Determine the [X, Y] coordinate at the center of the cell enclosing the given text.  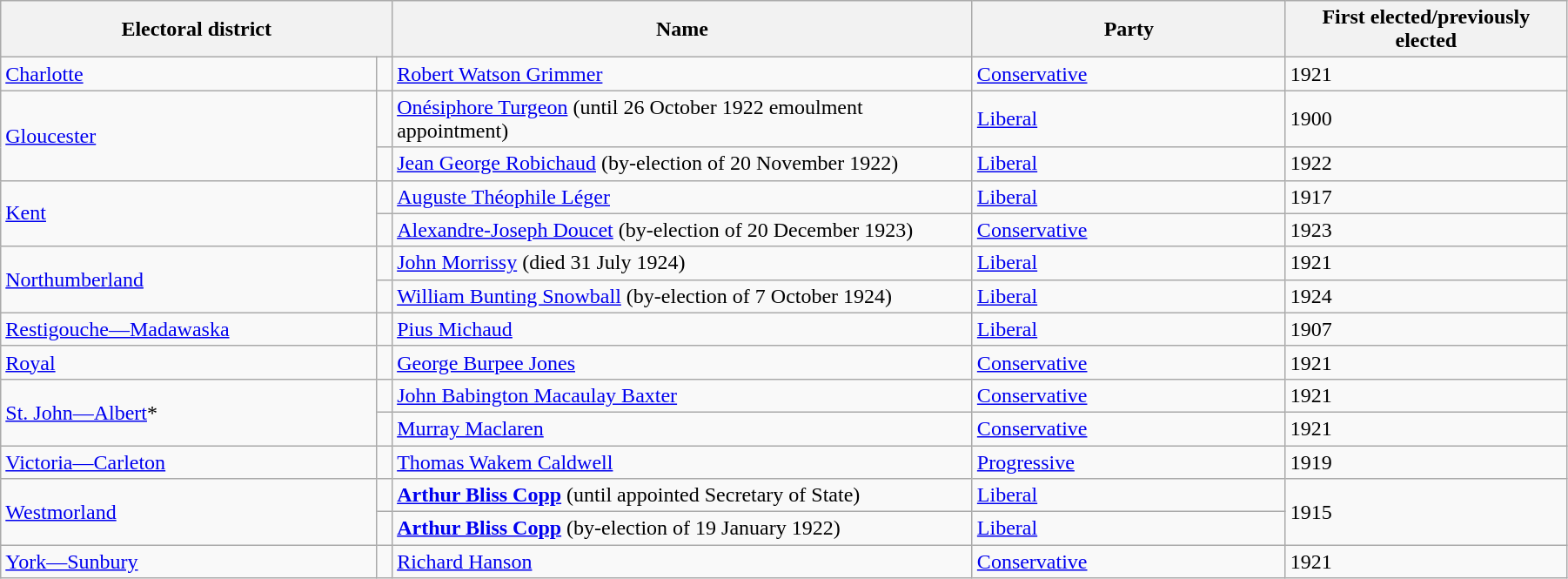
York—Sunbury [189, 562]
Arthur Bliss Copp (by-election of 19 January 1922) [682, 529]
Alexandre-Joseph Doucet (by-election of 20 December 1923) [682, 230]
1915 [1425, 512]
Kent [189, 213]
1917 [1425, 197]
St. John—Albert* [189, 412]
Victoria—Carleton [189, 462]
Onésiphore Turgeon (until 26 October 1922 emoulment appointment) [682, 118]
Name [682, 30]
Thomas Wakem Caldwell [682, 462]
John Morrissy (died 31 July 1924) [682, 263]
Arthur Bliss Copp (until appointed Secretary of State) [682, 495]
Richard Hanson [682, 562]
Murray Maclaren [682, 428]
William Bunting Snowball (by-election of 7 October 1924) [682, 296]
1923 [1425, 230]
1907 [1425, 329]
1919 [1425, 462]
Gloucester [189, 136]
First elected/previously elected [1425, 30]
Jean George Robichaud (by-election of 20 November 1922) [682, 164]
Auguste Théophile Léger [682, 197]
Royal [189, 362]
Party [1129, 30]
Progressive [1129, 462]
Restigouche—Madawaska [189, 329]
Westmorland [189, 512]
Electoral district [197, 30]
George Burpee Jones [682, 362]
Charlotte [189, 74]
John Babington Macaulay Baxter [682, 395]
Northumberland [189, 279]
Robert Watson Grimmer [682, 74]
Pius Michaud [682, 329]
1924 [1425, 296]
1922 [1425, 164]
1900 [1425, 118]
